Pinpoint the cell where the given text exists, returning its [x, y] midpoint coordinate. 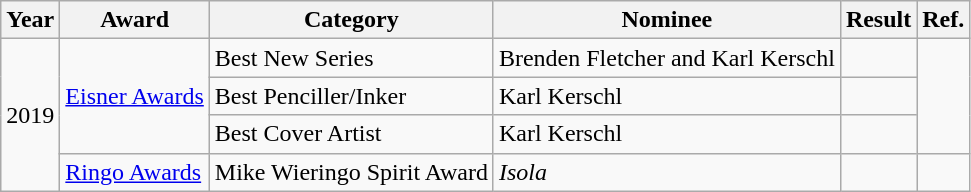
Best Cover Artist [351, 134]
Ref. [944, 20]
2019 [30, 115]
Eisner Awards [135, 96]
Best Penciller/Inker [351, 96]
Mike Wieringo Spirit Award [351, 172]
Best New Series [351, 58]
Result [878, 20]
Category [351, 20]
Isola [666, 172]
Award [135, 20]
Year [30, 20]
Brenden Fletcher and Karl Kerschl [666, 58]
Ringo Awards [135, 172]
Nominee [666, 20]
